Pinpoint the cell where the given text exists, returning its (x, y) midpoint coordinate. 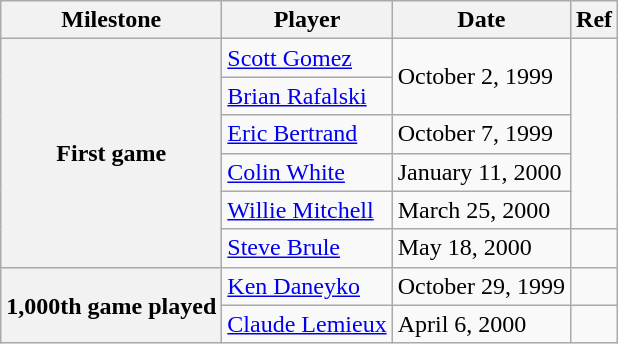
October 29, 1999 (481, 286)
Steve Brule (307, 248)
Colin White (307, 172)
May 18, 2000 (481, 248)
First game (112, 153)
October 2, 1999 (481, 77)
Ken Daneyko (307, 286)
April 6, 2000 (481, 324)
Date (481, 20)
Milestone (112, 20)
January 11, 2000 (481, 172)
1,000th game played (112, 305)
October 7, 1999 (481, 134)
Eric Bertrand (307, 134)
Player (307, 20)
Ref (594, 20)
Claude Lemieux (307, 324)
Brian Rafalski (307, 96)
Scott Gomez (307, 58)
March 25, 2000 (481, 210)
Willie Mitchell (307, 210)
